Locate the cell with the specified text and output its (x, y) center coordinate. 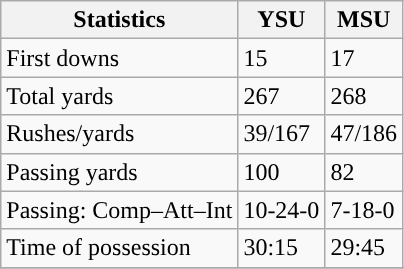
YSU (282, 20)
Statistics (120, 20)
39/167 (282, 134)
29:45 (364, 248)
268 (364, 96)
30:15 (282, 248)
Passing: Comp–Att–Int (120, 210)
100 (282, 172)
Passing yards (120, 172)
17 (364, 58)
Time of possession (120, 248)
MSU (364, 20)
15 (282, 58)
10-24-0 (282, 210)
7-18-0 (364, 210)
Rushes/yards (120, 134)
47/186 (364, 134)
82 (364, 172)
Total yards (120, 96)
First downs (120, 58)
267 (282, 96)
